Capture the cell that displays the provided text and extract its [x, y] central coordinate. 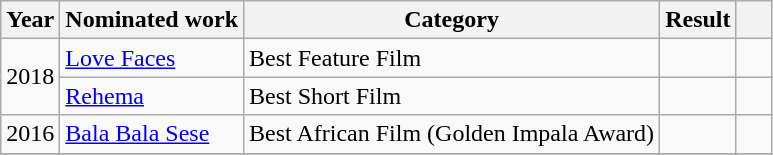
Year [30, 20]
Best Feature Film [452, 58]
2016 [30, 134]
Rehema [152, 96]
Result [698, 20]
Category [452, 20]
Best African Film (Golden Impala Award) [452, 134]
Bala Bala Sese [152, 134]
2018 [30, 77]
Love Faces [152, 58]
Best Short Film [452, 96]
Nominated work [152, 20]
